Locate the cell with the specified text and output its [x, y] center coordinate. 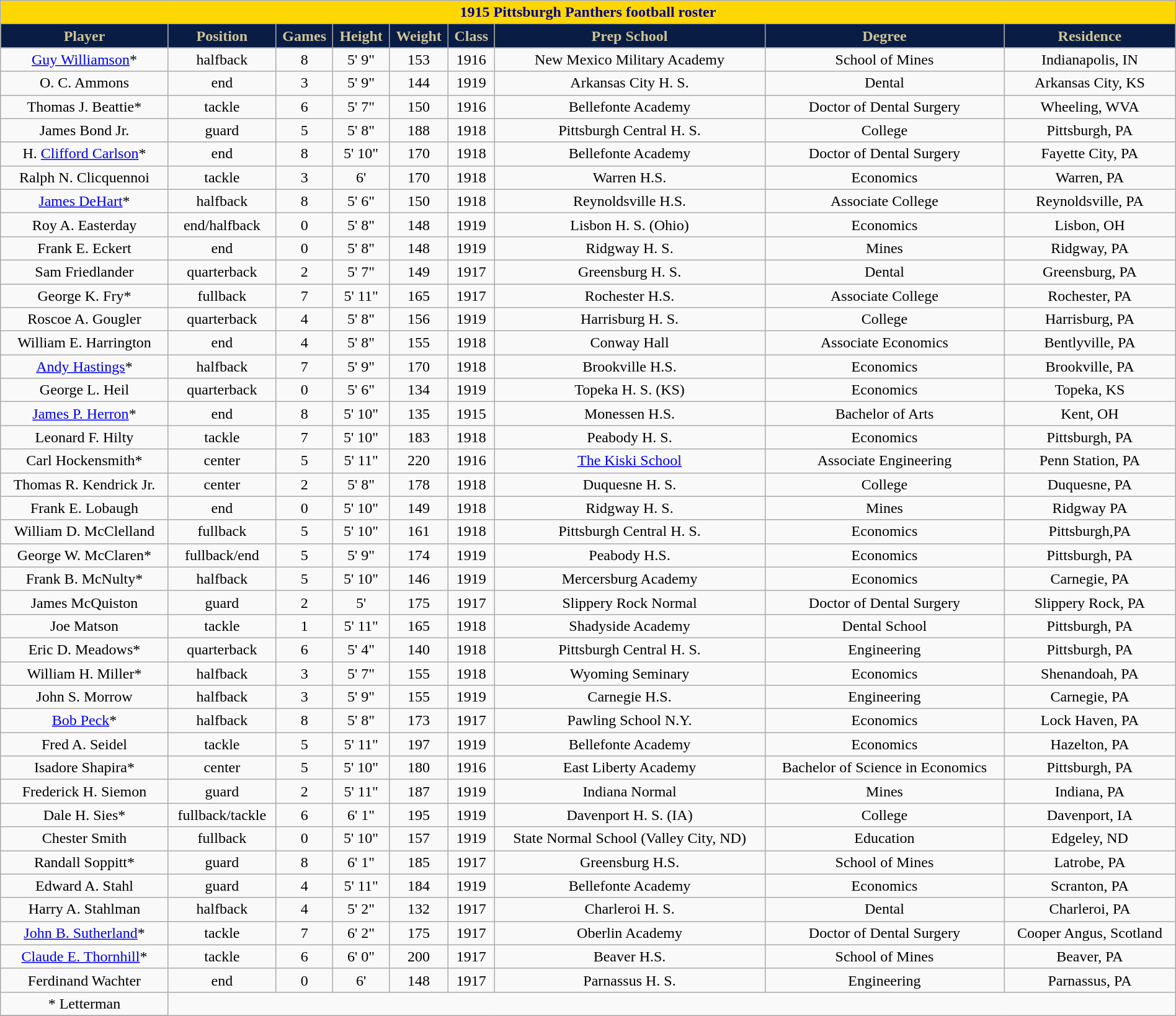
Harrisburg, PA [1090, 319]
Beaver H.S. [630, 956]
Topeka H. S. (KS) [630, 390]
Ferdinand Wachter [84, 980]
George L. Heil [84, 390]
Duquesne, PA [1090, 484]
Conway Hall [630, 343]
156 [418, 319]
220 [418, 461]
William E. Harrington [84, 343]
James Bond Jr. [84, 130]
Andy Hastings* [84, 367]
Degree [884, 36]
Wyoming Seminary [630, 673]
180 [418, 768]
153 [418, 60]
Joe Matson [84, 626]
Greensburg, PA [1090, 272]
Player [84, 36]
132 [418, 909]
157 [418, 839]
197 [418, 744]
Davenport, IA [1090, 815]
John B. Sutherland* [84, 933]
fullback/end [222, 555]
Bachelor of Science in Economics [884, 768]
Rochester, PA [1090, 296]
184 [418, 886]
Bachelor of Arts [884, 414]
Rochester H.S. [630, 296]
161 [418, 532]
Lisbon, OH [1090, 225]
James DeHart* [84, 201]
Pittsburgh,PA [1090, 532]
Monessen H.S. [630, 414]
Weight [418, 36]
Duquesne H. S. [630, 484]
185 [418, 862]
Eric D. Meadows* [84, 649]
5' 4" [361, 649]
Dental School [884, 626]
Lisbon H. S. (Ohio) [630, 225]
O. C. Ammons [84, 83]
Games [305, 36]
John S. Morrow [84, 697]
Parnassus H. S. [630, 980]
200 [418, 956]
end/halfback [222, 225]
James McQuiston [84, 602]
Lock Haven, PA [1090, 721]
Frank E. Eckert [84, 248]
Reynoldsville H.S. [630, 201]
Arkansas City, KS [1090, 83]
Sam Friedlander [84, 272]
Harry A. Stahlman [84, 909]
George K. Fry* [84, 296]
178 [418, 484]
Wheeling, WVA [1090, 107]
Leonard F. Hilty [84, 437]
William H. Miller* [84, 673]
Peabody H.S. [630, 555]
Brookville, PA [1090, 367]
144 [418, 83]
187 [418, 791]
Thomas J. Beattie* [84, 107]
H. Clifford Carlson* [84, 154]
Frank B. McNulty* [84, 579]
* Letterman [84, 1004]
Associate Economics [884, 343]
Associate Engineering [884, 461]
Topeka, KS [1090, 390]
6' 0" [361, 956]
1 [305, 626]
Davenport H. S. (IA) [630, 815]
Roscoe A. Gougler [84, 319]
Indiana Normal [630, 791]
Isadore Shapira* [84, 768]
195 [418, 815]
Class [471, 36]
East Liberty Academy [630, 768]
Warren, PA [1090, 177]
Kent, OH [1090, 414]
Guy Williamson* [84, 60]
State Normal School (Valley City, ND) [630, 839]
Warren H.S. [630, 177]
Beaver, PA [1090, 956]
Indianapolis, IN [1090, 60]
Ridgway PA [1090, 508]
Randall Soppitt* [84, 862]
174 [418, 555]
Edward A. Stahl [84, 886]
Greensburg H. S. [630, 272]
Ridgway, PA [1090, 248]
1915 [471, 414]
Slippery Rock Normal [630, 602]
6' 2" [361, 933]
188 [418, 130]
Dale H. Sies* [84, 815]
Roy A. Easterday [84, 225]
Mercersburg Academy [630, 579]
Charleroi H. S. [630, 909]
Education [884, 839]
The Kiski School [630, 461]
Arkansas City H. S. [630, 83]
Scranton, PA [1090, 886]
Prep School [630, 36]
Edgeley, ND [1090, 839]
173 [418, 721]
5' [361, 602]
146 [418, 579]
Chester Smith [84, 839]
Residence [1090, 36]
Reynoldsville, PA [1090, 201]
Bob Peck* [84, 721]
Fayette City, PA [1090, 154]
Penn Station, PA [1090, 461]
Carl Hockensmith* [84, 461]
New Mexico Military Academy [630, 60]
Position [222, 36]
Ralph N. Clicquennoi [84, 177]
Harrisburg H. S. [630, 319]
Greensburg H.S. [630, 862]
George W. McClaren* [84, 555]
William D. McClelland [84, 532]
Carnegie H.S. [630, 697]
fullback/tackle [222, 815]
Bentlyville, PA [1090, 343]
Frank E. Lobaugh [84, 508]
Slippery Rock, PA [1090, 602]
Height [361, 36]
1915 Pittsburgh Panthers football roster [588, 12]
Frederick H. Siemon [84, 791]
James P. Herron* [84, 414]
134 [418, 390]
Oberlin Academy [630, 933]
Shadyside Academy [630, 626]
Peabody H. S. [630, 437]
183 [418, 437]
Latrobe, PA [1090, 862]
Thomas R. Kendrick Jr. [84, 484]
Hazelton, PA [1090, 744]
Parnassus, PA [1090, 980]
Brookville H.S. [630, 367]
5' 2" [361, 909]
Charleroi, PA [1090, 909]
Claude E. Thornhill* [84, 956]
Shenandoah, PA [1090, 673]
Pawling School N.Y. [630, 721]
Indiana, PA [1090, 791]
Fred A. Seidel [84, 744]
135 [418, 414]
140 [418, 649]
Cooper Angus, Scotland [1090, 933]
